Pinpoint the cell where the given text exists, returning its (x, y) midpoint coordinate. 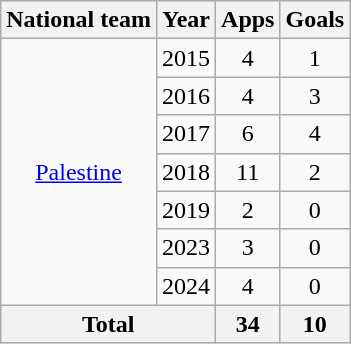
1 (315, 58)
11 (248, 172)
10 (315, 324)
6 (248, 134)
National team (79, 20)
Apps (248, 20)
2023 (186, 248)
2016 (186, 96)
34 (248, 324)
Palestine (79, 172)
Total (108, 324)
2019 (186, 210)
2017 (186, 134)
2015 (186, 58)
2024 (186, 286)
Goals (315, 20)
2018 (186, 172)
Year (186, 20)
